Output the (X, Y) coordinate of the center of the cell containing the given text.  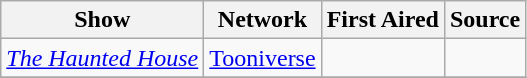
Tooniverse (262, 58)
Source (484, 20)
Network (262, 20)
First Aired (382, 20)
Show (102, 20)
The Haunted House (102, 58)
